Scan for the cell matching the given text and deliver its (X, Y) coordinate at center. 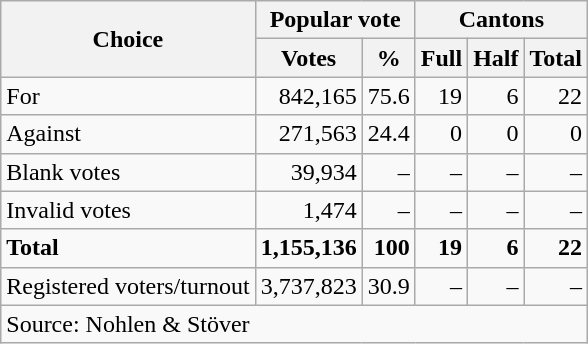
842,165 (308, 96)
271,563 (308, 134)
Against (128, 134)
Votes (308, 58)
39,934 (308, 172)
3,737,823 (308, 286)
100 (388, 248)
Cantons (501, 20)
1,474 (308, 210)
1,155,136 (308, 248)
Invalid votes (128, 210)
For (128, 96)
% (388, 58)
24.4 (388, 134)
Blank votes (128, 172)
75.6 (388, 96)
Full (441, 58)
Choice (128, 39)
Source: Nohlen & Stöver (294, 324)
30.9 (388, 286)
Registered voters/turnout (128, 286)
Half (496, 58)
Popular vote (335, 20)
